Locate the cell with the specified text and output its [X, Y] center coordinate. 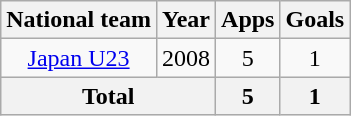
Japan U23 [79, 58]
Year [186, 20]
2008 [186, 58]
Total [108, 96]
Goals [315, 20]
Apps [248, 20]
National team [79, 20]
